Pinpoint the cell where the given text exists, returning its (x, y) midpoint coordinate. 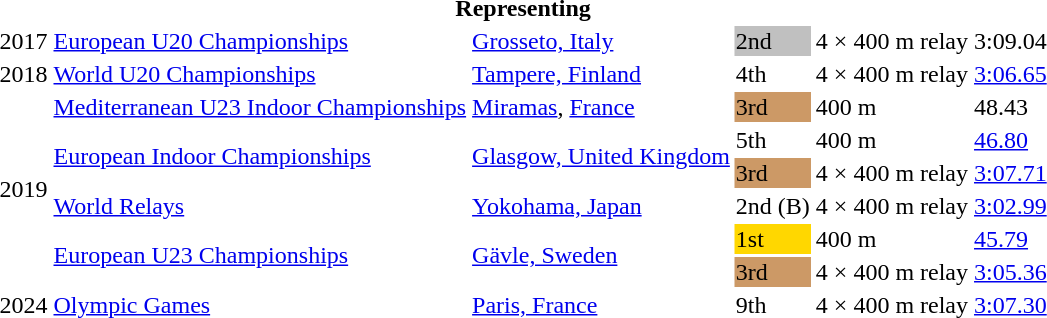
Miramas, France (602, 107)
World U20 Championships (260, 74)
2nd (772, 41)
European U23 Championships (260, 256)
Grosseto, Italy (602, 41)
5th (772, 140)
European U20 Championships (260, 41)
4th (772, 74)
World Relays (260, 206)
2nd (B) (772, 206)
1st (772, 239)
Glasgow, United Kingdom (602, 156)
Tampere, Finland (602, 74)
Gävle, Sweden (602, 256)
Yokohama, Japan (602, 206)
European Indoor Championships (260, 156)
Mediterranean U23 Indoor Championships (260, 107)
